Provide the [x, y] coordinate of the cell's center where the given text is located.  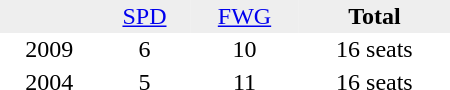
2009 [50, 50]
6 [145, 50]
Total [374, 16]
SPD [145, 16]
10 [244, 50]
FWG [244, 16]
16 seats [374, 50]
